Locate the cell with the specified text and output its (x, y) center coordinate. 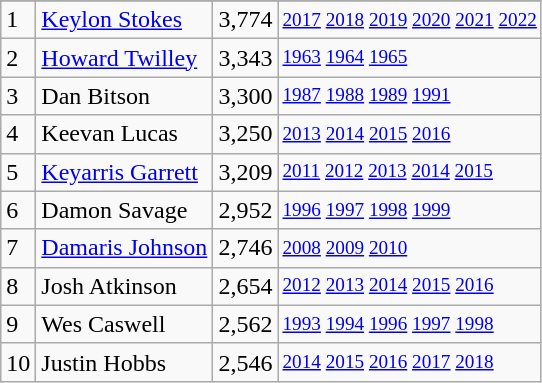
3,774 (246, 20)
Justin Hobbs (124, 362)
10 (18, 362)
2013 2014 2015 2016 (410, 134)
6 (18, 210)
4 (18, 134)
2012 2013 2014 2015 2016 (410, 286)
2,654 (246, 286)
3,343 (246, 58)
Damaris Johnson (124, 248)
3 (18, 96)
2014 2015 2016 2017 2018 (410, 362)
1 (18, 20)
2,546 (246, 362)
Keyarris Garrett (124, 172)
Josh Atkinson (124, 286)
2011 2012 2013 2014 2015 (410, 172)
2,746 (246, 248)
1996 1997 1998 1999 (410, 210)
8 (18, 286)
3,250 (246, 134)
2,562 (246, 324)
Howard Twilley (124, 58)
7 (18, 248)
2 (18, 58)
3,209 (246, 172)
Keylon Stokes (124, 20)
9 (18, 324)
2008 2009 2010 (410, 248)
Dan Bitson (124, 96)
5 (18, 172)
1963 1964 1965 (410, 58)
Damon Savage (124, 210)
1993 1994 1996 1997 1998 (410, 324)
Wes Caswell (124, 324)
2017 2018 2019 2020 2021 2022 (410, 20)
2,952 (246, 210)
1987 1988 1989 1991 (410, 96)
3,300 (246, 96)
Keevan Lucas (124, 134)
